Provide the [X, Y] coordinate of the cell's center where the given text is located.  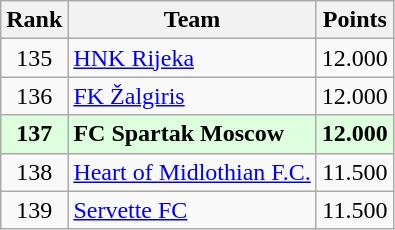
138 [34, 172]
HNK Rijeka [192, 58]
Points [354, 20]
Heart of Midlothian F.C. [192, 172]
136 [34, 96]
Rank [34, 20]
139 [34, 210]
Servette FC [192, 210]
137 [34, 134]
Team [192, 20]
135 [34, 58]
FC Spartak Moscow [192, 134]
FK Žalgiris [192, 96]
